From the cell containing the given text, extract its center point as [X, Y] coordinate. 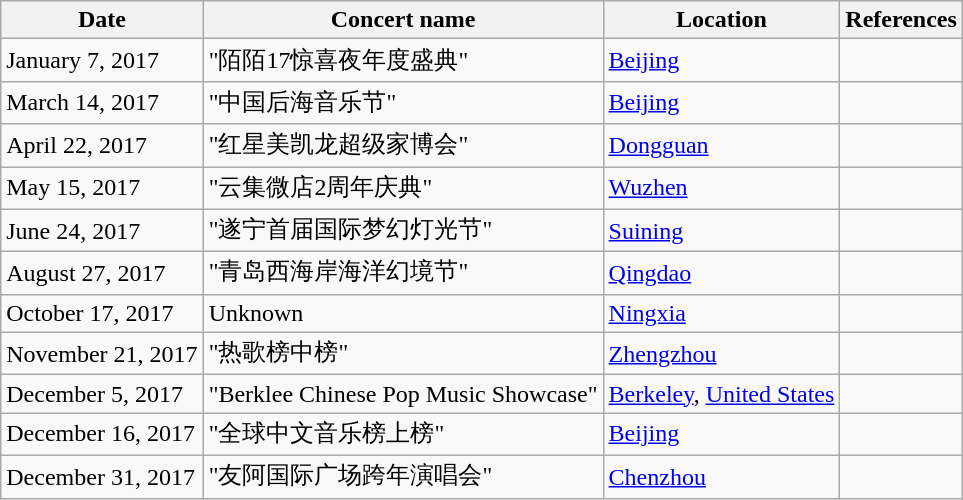
June 24, 2017 [102, 230]
April 22, 2017 [102, 146]
"陌陌17惊喜夜年度盛典" [403, 60]
Location [722, 20]
"青岛西海岸海洋幻境节" [403, 274]
Concert name [403, 20]
December 5, 2017 [102, 394]
November 21, 2017 [102, 354]
"Berklee Chinese Pop Music Showcase" [403, 394]
"热歌榜中榜" [403, 354]
"中国后海音乐节" [403, 102]
Unknown [403, 313]
Zhengzhou [722, 354]
Wuzhen [722, 188]
"全球中文音乐榜上榜" [403, 434]
References [902, 20]
"红星美凯龙超级家博会" [403, 146]
Suining [722, 230]
May 15, 2017 [102, 188]
December 16, 2017 [102, 434]
"云集微店2周年庆典" [403, 188]
Ningxia [722, 313]
"遂宁首届国际梦幻灯光节" [403, 230]
Qingdao [722, 274]
Chenzhou [722, 476]
August 27, 2017 [102, 274]
March 14, 2017 [102, 102]
October 17, 2017 [102, 313]
Berkeley, United States [722, 394]
Date [102, 20]
"友阿国际广场跨年演唱会" [403, 476]
December 31, 2017 [102, 476]
January 7, 2017 [102, 60]
Dongguan [722, 146]
